Provide the (X, Y) coordinate of the cell's center where the given text is located.  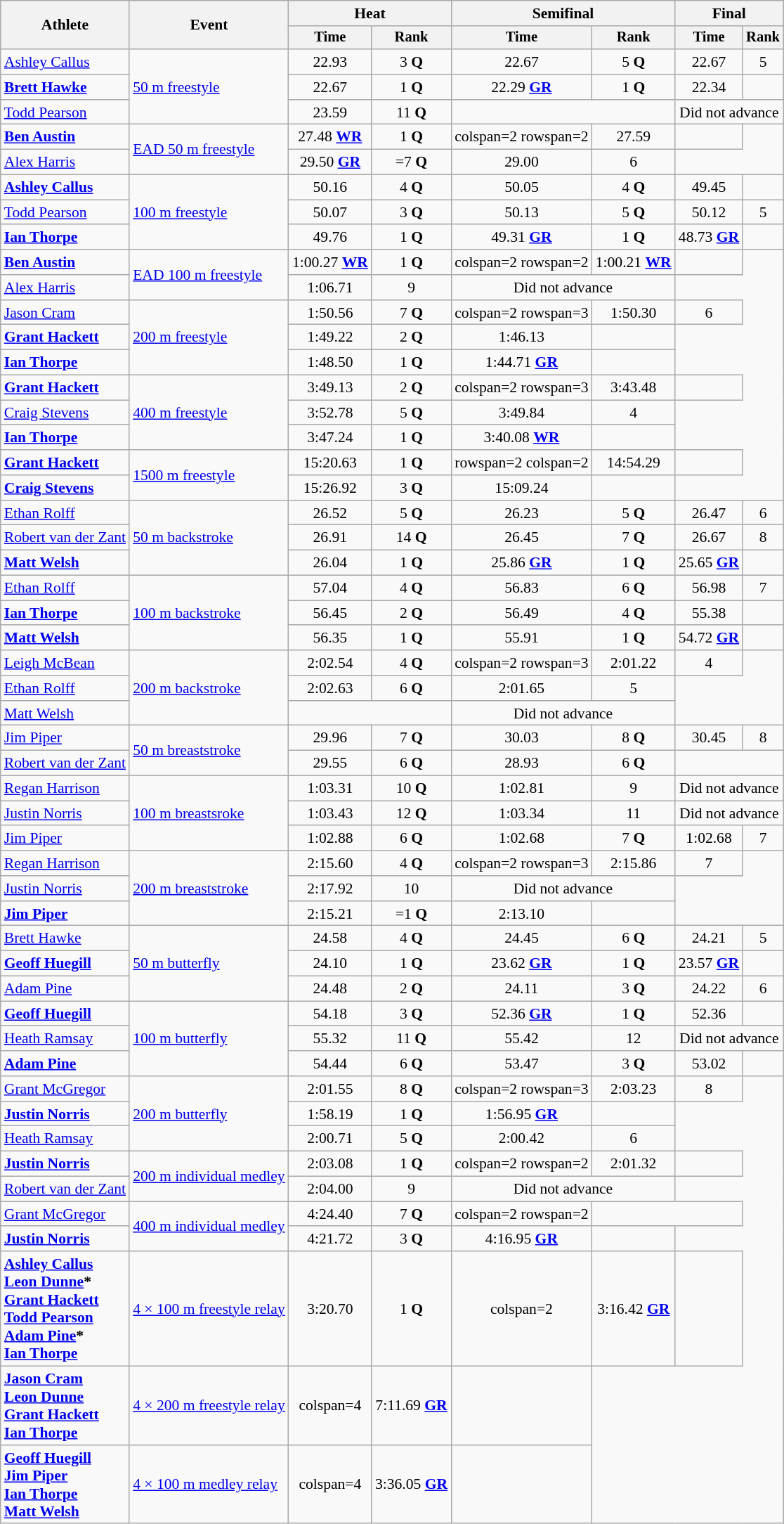
2:01.65 (521, 688)
15:20.63 (330, 463)
1:58.19 (330, 1114)
1:56.95 GR (521, 1114)
200 m individual medley (209, 1177)
10 (412, 889)
3:36.05 GR (412, 1485)
27.59 (634, 137)
200 m breaststroke (209, 889)
57.04 (330, 588)
2:02.63 (330, 688)
=1 Q (412, 914)
Athlete (65, 25)
56.83 (521, 588)
1:46.13 (521, 337)
49.31 GR (521, 238)
1:00.27 WR (330, 262)
4 × 200 m freestyle relay (209, 1406)
Semifinal (563, 13)
3:40.08 WR (521, 438)
=7 Q (412, 162)
2:15.60 (330, 863)
2:17.92 (330, 889)
3:20.70 (330, 1309)
26.47 (709, 513)
1:48.50 (330, 363)
1:03.31 (330, 789)
50 m breaststroke (209, 751)
Geoff HuegillJim PiperIan ThorpeMatt Welsh (65, 1485)
4:24.40 (330, 1214)
14 Q (412, 538)
2:03.08 (330, 1164)
27.48 WR (330, 137)
2:15.86 (634, 863)
1:06.71 (330, 288)
30.45 (709, 738)
24.48 (330, 989)
26.23 (521, 513)
25.86 GR (521, 563)
2:00.42 (521, 1139)
10 Q (412, 789)
1:02.81 (521, 789)
100 m breastsroke (209, 814)
24.45 (521, 938)
23.59 (330, 112)
Jason CramLeon DunneGrant HackettIan Thorpe (65, 1406)
Leigh McBean (65, 663)
Ashley CallusLeon Dunne*Grant HackettTodd PearsonAdam Pine*Ian Thorpe (65, 1309)
1:02.88 (330, 839)
24.22 (709, 989)
29.50 GR (330, 162)
50.12 (709, 212)
50 m freestyle (209, 87)
24.11 (521, 989)
12 (634, 1039)
2:01.32 (634, 1164)
29.55 (330, 763)
colspan=2 (521, 1309)
1:50.56 (330, 313)
1:03.34 (521, 813)
Event (209, 25)
3:49.84 (521, 413)
1500 m freestyle (209, 475)
54.72 GR (709, 638)
4 × 100 m medley relay (209, 1485)
50.13 (521, 212)
54.18 (330, 1014)
100 m butterfly (209, 1039)
15:26.92 (330, 488)
50.16 (330, 188)
2:00.71 (330, 1139)
4 × 100 m freestyle relay (209, 1309)
2:02.54 (330, 663)
22.29 GR (521, 87)
12 Q (412, 813)
23.57 GR (709, 964)
100 m backstroke (209, 613)
2:15.21 (330, 914)
26.67 (709, 538)
49.45 (709, 188)
53.02 (709, 1064)
11 (634, 813)
7:11.69 GR (412, 1406)
52.36 GR (521, 1014)
24.21 (709, 938)
3:49.13 (330, 388)
56.45 (330, 613)
55.32 (330, 1039)
22.93 (330, 62)
3:16.42 GR (634, 1309)
24.10 (330, 964)
50.07 (330, 212)
Final (729, 13)
2:03.23 (634, 1089)
100 m freestyle (209, 212)
29.96 (330, 738)
EAD 100 m freestyle (209, 274)
54.44 (330, 1064)
rowspan=2 colspan=2 (521, 463)
200 m freestyle (209, 337)
2:01.55 (330, 1089)
400 m individual medley (209, 1226)
55.42 (521, 1039)
200 m butterfly (209, 1113)
56.49 (521, 613)
14:54.29 (634, 463)
1:44.71 GR (521, 363)
26.04 (330, 563)
30.03 (521, 738)
3:52.78 (330, 413)
26.52 (330, 513)
23.62 GR (521, 964)
1:03.43 (330, 813)
29.00 (521, 162)
2:04.00 (330, 1189)
56.98 (709, 588)
2:01.22 (634, 663)
26.45 (521, 538)
52.36 (709, 1014)
3:47.24 (330, 438)
50.05 (521, 188)
55.91 (521, 638)
4:21.72 (330, 1239)
Heat (370, 13)
50 m backstroke (209, 538)
49.76 (330, 238)
48.73 GR (709, 238)
24.58 (330, 938)
400 m freestyle (209, 413)
56.35 (330, 638)
200 m backstroke (209, 687)
25.65 GR (709, 563)
2:13.10 (521, 914)
15:09.24 (521, 488)
55.38 (709, 613)
53.47 (521, 1064)
26.91 (330, 538)
3:43.48 (634, 388)
1:50.30 (634, 313)
EAD 50 m freestyle (209, 149)
1:00.21 WR (634, 262)
Jason Cram (65, 313)
50 m butterfly (209, 963)
1:49.22 (330, 337)
22.34 (709, 87)
28.93 (521, 763)
4:16.95 GR (521, 1239)
